Capture the cell that displays the provided text and extract its [X, Y] central coordinate. 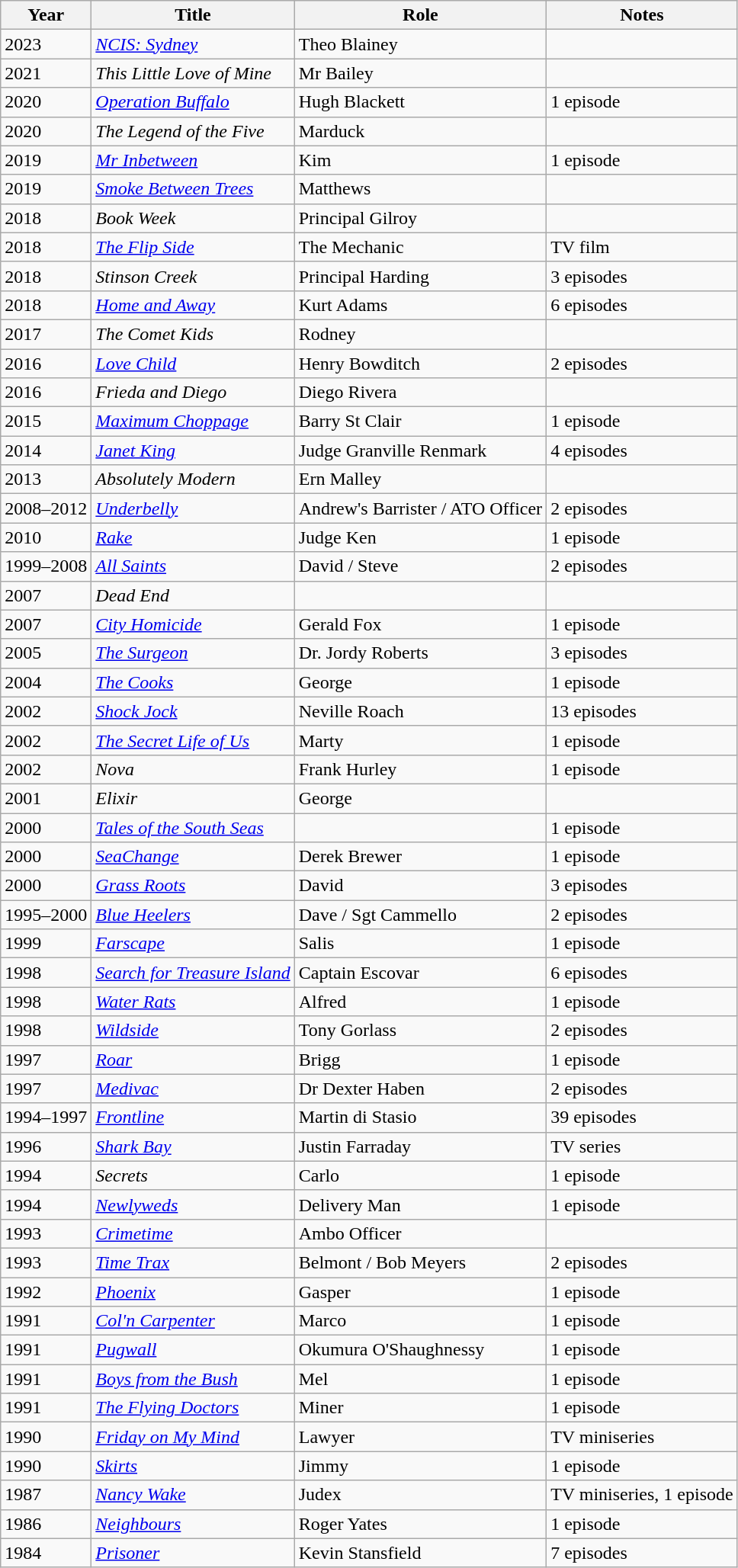
Nancy Wake [193, 1495]
Farscape [193, 944]
Year [46, 15]
Newlyweds [193, 1204]
TV miniseries [642, 1437]
Henry Bowditch [420, 364]
TV miniseries, 1 episode [642, 1495]
SeaChange [193, 857]
Shark Bay [193, 1146]
Marty [420, 740]
2008–2012 [46, 508]
2023 [46, 44]
The Legend of the Five [193, 131]
Water Rats [193, 1002]
7 episodes [642, 1553]
Dead End [193, 595]
Janet King [193, 451]
Secrets [193, 1175]
2004 [46, 682]
Theo Blainey [420, 44]
Stinson Creek [193, 276]
Derek Brewer [420, 857]
4 episodes [642, 451]
Kim [420, 160]
2005 [46, 653]
Smoke Between Trees [193, 189]
2017 [46, 334]
Roger Yates [420, 1524]
2013 [46, 479]
Blue Heelers [193, 915]
Underbelly [193, 508]
Home and Away [193, 305]
Time Trax [193, 1262]
Dave / Sgt Cammello [420, 915]
1999 [46, 944]
Medivac [193, 1089]
Okumura O'Shaughnessy [420, 1350]
Mr Bailey [420, 73]
Frontline [193, 1117]
Matthews [420, 189]
Phoenix [193, 1292]
The Surgeon [193, 653]
39 episodes [642, 1117]
13 episodes [642, 711]
Mel [420, 1379]
Frank Hurley [420, 769]
Diego Rivera [420, 393]
1996 [46, 1146]
1995–2000 [46, 915]
Dr. Jordy Roberts [420, 653]
Justin Farraday [420, 1146]
Marduck [420, 131]
Skirts [193, 1466]
Hugh Blackett [420, 102]
Ambo Officer [420, 1233]
Delivery Man [420, 1204]
Love Child [193, 364]
The Cooks [193, 682]
Principal Gilroy [420, 218]
Dr Dexter Haben [420, 1089]
Elixir [193, 798]
Maximum Choppage [193, 422]
Absolutely Modern [193, 479]
Marco [420, 1321]
Mr Inbetween [193, 160]
Brigg [420, 1060]
Tales of the South Seas [193, 827]
Neville Roach [420, 711]
Notes [642, 15]
Gasper [420, 1292]
2010 [46, 537]
Kurt Adams [420, 305]
Roar [193, 1060]
1994–1997 [46, 1117]
Role [420, 15]
Neighbours [193, 1524]
Book Week [193, 218]
Shock Jock [193, 711]
David [420, 886]
2015 [46, 422]
Alfred [420, 1002]
Nova [193, 769]
Salis [420, 944]
Rodney [420, 334]
Col'n Carpenter [193, 1321]
The Flying Doctors [193, 1408]
TV series [642, 1146]
This Little Love of Mine [193, 73]
Martin di Stasio [420, 1117]
2001 [46, 798]
Miner [420, 1408]
Captain Escovar [420, 973]
Principal Harding [420, 276]
TV film [642, 247]
1984 [46, 1553]
David / Steve [420, 566]
Jimmy [420, 1466]
Gerald Fox [420, 624]
1992 [46, 1292]
City Homicide [193, 624]
Prisoner [193, 1553]
Belmont / Bob Meyers [420, 1262]
Ern Malley [420, 479]
2014 [46, 451]
Rake [193, 537]
Frieda and Diego [193, 393]
Crimetime [193, 1233]
All Saints [193, 566]
Lawyer [420, 1437]
Judex [420, 1495]
The Mechanic [420, 247]
Operation Buffalo [193, 102]
Boys from the Bush [193, 1379]
1999–2008 [46, 566]
Kevin Stansfield [420, 1553]
Barry St Clair [420, 422]
2021 [46, 73]
The Flip Side [193, 247]
Title [193, 15]
Tony Gorlass [420, 1031]
Judge Granville Renmark [420, 451]
1986 [46, 1524]
Search for Treasure Island [193, 973]
Wildside [193, 1031]
Judge Ken [420, 537]
Carlo [420, 1175]
Andrew's Barrister / ATO Officer [420, 508]
The Comet Kids [193, 334]
Grass Roots [193, 886]
Pugwall [193, 1350]
The Secret Life of Us [193, 740]
1987 [46, 1495]
Friday on My Mind [193, 1437]
NCIS: Sydney [193, 44]
